Locate the cell with the specified text and output its (x, y) center coordinate. 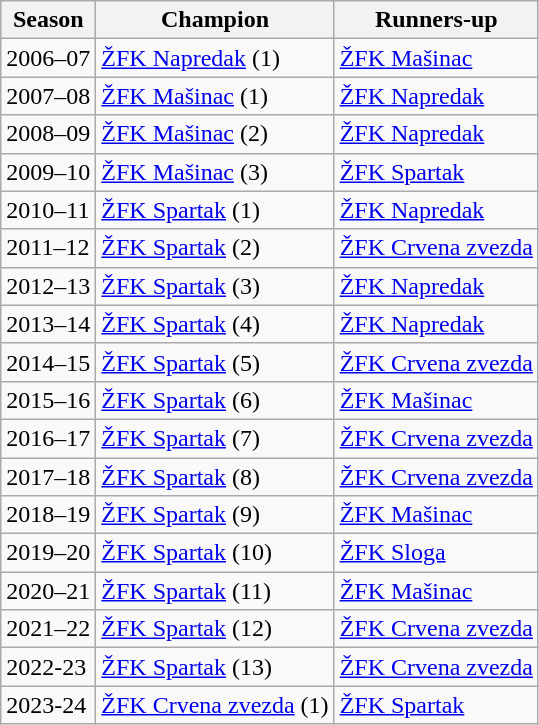
2016–17 (48, 438)
ŽFK Sloga (436, 553)
ŽFK Spartak (5) (215, 362)
Champion (215, 20)
2011–12 (48, 248)
ŽFK Mašinac (3) (215, 172)
2007–08 (48, 96)
2023-24 (48, 705)
ŽFK Spartak (9) (215, 515)
2014–15 (48, 362)
ŽFK Napredak (1) (215, 58)
ŽFK Spartak (12) (215, 629)
ŽFK Spartak (13) (215, 667)
ŽFK Spartak (1) (215, 210)
ŽFK Spartak (10) (215, 553)
ŽFK Spartak (11) (215, 591)
ŽFK Spartak (6) (215, 400)
ŽFK Mašinac (2) (215, 134)
2006–07 (48, 58)
2017–18 (48, 477)
2012–13 (48, 286)
2009–10 (48, 172)
Runners-up (436, 20)
ŽFK Spartak (7) (215, 438)
2015–16 (48, 400)
ŽFK Spartak (3) (215, 286)
2021–22 (48, 629)
ŽFK Mašinac (1) (215, 96)
2020–21 (48, 591)
ŽFK Spartak (8) (215, 477)
ŽFK Spartak (2) (215, 248)
2013–14 (48, 324)
Season (48, 20)
2022-23 (48, 667)
ŽFK Crvena zvezda (1) (215, 705)
2019–20 (48, 553)
2018–19 (48, 515)
2010–11 (48, 210)
ŽFK Spartak (4) (215, 324)
2008–09 (48, 134)
